For the text-containing cell, return its midpoint in [x, y] coordinate format. 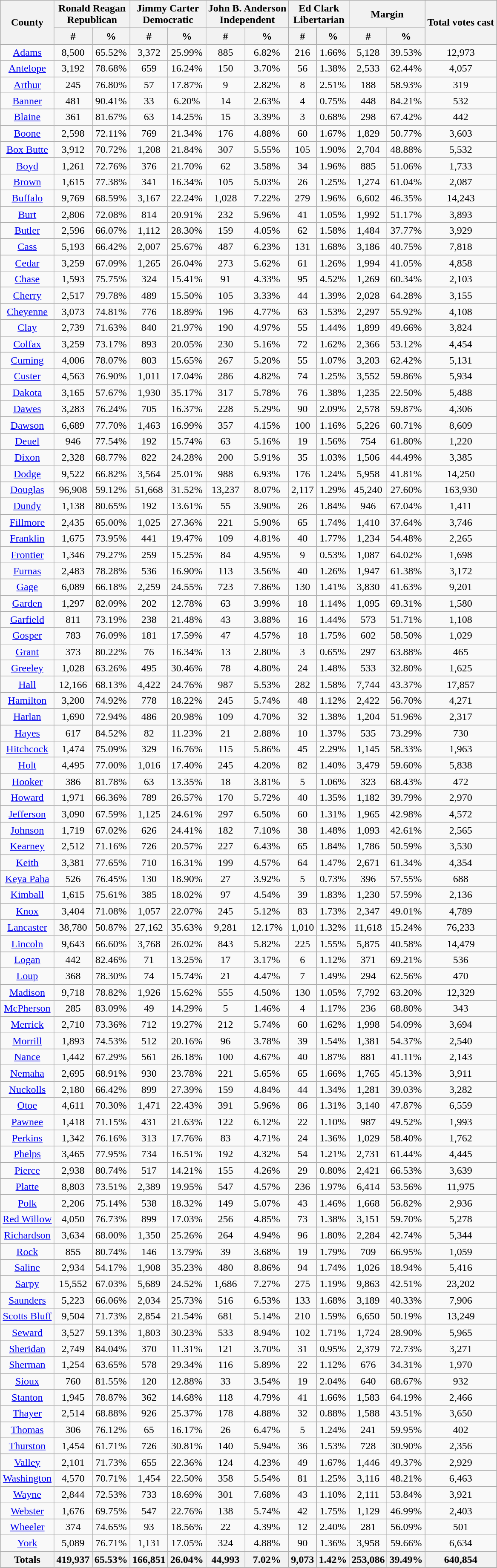
374 [73, 1527]
66.53% [406, 1170]
70.72% [111, 149]
1,274 [368, 182]
3,824 [461, 328]
140 [225, 1446]
Cass [27, 247]
1,506 [368, 457]
3.58% [267, 166]
Dawson [27, 425]
1,411 [461, 506]
59.13% [111, 1333]
3,165 [73, 393]
626 [149, 830]
Margin [387, 14]
5.91% [267, 457]
1.71% [333, 1333]
196 [225, 312]
1,129 [368, 1511]
70.30% [111, 1106]
4.15% [267, 425]
1,690 [73, 717]
3,192 [73, 69]
2,578 [368, 409]
472 [461, 782]
370 [149, 1349]
216 [302, 52]
555 [225, 992]
93 [149, 1527]
Perkins [27, 1138]
13.25% [187, 960]
7.22% [267, 198]
24.55% [187, 587]
1.37% [333, 733]
75.61% [111, 895]
19.27% [187, 1025]
48.21% [406, 1478]
Fillmore [27, 522]
2.40% [333, 1527]
Gosper [27, 636]
4,572 [461, 814]
5.90% [267, 522]
1.47% [333, 863]
54 [302, 1154]
Antelope [27, 69]
21.54% [187, 1316]
357 [225, 425]
7.02% [267, 1559]
67.02% [111, 830]
6,689 [73, 425]
2,265 [461, 539]
21.48% [187, 619]
39.79% [406, 798]
2,117 [302, 490]
76.24% [111, 409]
6.82% [267, 52]
2.04% [333, 1381]
1,093 [368, 830]
19.47% [187, 539]
Red Willow [27, 1219]
3,530 [461, 846]
Madison [27, 992]
3,958 [368, 1543]
1.54% [333, 1041]
760 [73, 1381]
Cherry [27, 295]
84.52% [111, 733]
15.24% [406, 927]
Banner [27, 101]
487 [225, 247]
2,379 [368, 1349]
62.42% [406, 360]
2,180 [73, 1089]
2,435 [73, 522]
4.54% [267, 895]
Sarpy [27, 1284]
81.67% [111, 117]
83.09% [111, 1009]
881 [368, 1057]
2,034 [149, 1300]
77.95% [111, 1154]
4,108 [461, 312]
688 [461, 879]
69.31% [406, 603]
Dodge [27, 474]
3,200 [73, 700]
5.94% [267, 1446]
5.07% [267, 1203]
1,963 [461, 749]
1,994 [368, 263]
96,908 [73, 490]
1,346 [73, 555]
14.25% [187, 117]
22.43% [187, 1106]
68.80% [406, 1009]
1,230 [368, 895]
64.28% [406, 295]
3,073 [73, 312]
13.35% [187, 782]
118 [225, 1397]
61.04% [406, 182]
2.29% [333, 749]
6,559 [461, 1106]
73.17% [111, 344]
46.35% [406, 198]
783 [73, 636]
15.65% [187, 360]
54.48% [406, 539]
59.95% [406, 1430]
1,719 [73, 830]
Platte [27, 1187]
County [27, 22]
2,421 [368, 1170]
2,259 [149, 587]
76.80% [111, 85]
43.37% [406, 684]
0.75% [333, 101]
3.81% [267, 782]
Ronald ReaganRepublican [92, 14]
5,838 [461, 765]
John B. AndersonIndependent [247, 14]
1,381 [368, 1041]
4,057 [461, 69]
1,724 [368, 1333]
41.63% [406, 587]
66.82% [111, 474]
2,483 [73, 571]
2,934 [73, 1268]
2,844 [73, 1494]
90.41% [111, 101]
78 [225, 668]
57.55% [406, 879]
7,744 [368, 684]
36 [302, 1446]
47.87% [406, 1106]
5,128 [368, 52]
72.08% [111, 214]
285 [73, 1009]
Ed ClarkLibertarian [319, 14]
2,512 [73, 846]
48 [302, 700]
343 [461, 1009]
27 [225, 879]
67.04% [406, 506]
313 [149, 1138]
20.57% [187, 846]
30.81% [187, 1446]
81.78% [111, 782]
Thomas [27, 1430]
66.06% [111, 1300]
71 [149, 960]
1,971 [73, 798]
1,145 [368, 749]
78.28% [111, 571]
1,010 [302, 927]
48.88% [406, 149]
306 [73, 1430]
5.54% [267, 1478]
49.66% [406, 328]
3,650 [461, 1413]
3,552 [368, 376]
51.06% [406, 166]
15.25% [187, 555]
3,167 [149, 198]
14 [225, 101]
Adams [27, 52]
Dixon [27, 457]
Deuel [27, 441]
3,830 [368, 587]
12,973 [461, 52]
1,138 [73, 506]
1,182 [368, 798]
465 [461, 652]
391 [225, 1106]
11,618 [368, 927]
1.19% [333, 1284]
723 [225, 587]
1,965 [368, 814]
75.09% [111, 749]
Boone [27, 133]
1,125 [149, 814]
29.34% [187, 1365]
4,050 [73, 1219]
74.92% [111, 700]
238 [149, 619]
3,639 [461, 1170]
7,818 [461, 247]
25.37% [187, 1413]
14.29% [187, 1009]
68.13% [111, 684]
526 [73, 879]
97 [225, 895]
62.56% [406, 976]
1.90% [333, 149]
1.97% [333, 1187]
63.65% [111, 1365]
1,131 [149, 1543]
3,527 [73, 1333]
63.26% [111, 668]
25.67% [187, 247]
3,090 [73, 814]
Morrill [27, 1041]
1.14% [333, 603]
66.36% [111, 798]
4,422 [149, 684]
Totals [27, 1559]
2,936 [461, 1203]
1,059 [461, 1251]
67.09% [111, 263]
Kearney [27, 846]
3,912 [73, 149]
1,945 [73, 1397]
8.86% [267, 1268]
163,930 [461, 490]
66.95% [406, 1251]
3.56% [267, 571]
67.42% [406, 117]
3.68% [267, 1251]
15,552 [73, 1284]
72.53% [111, 1494]
17.05% [187, 1543]
65.53% [111, 1559]
80.22% [111, 652]
317 [225, 393]
Grant [27, 652]
Burt [27, 214]
26.02% [187, 943]
21.84% [187, 149]
Harlan [27, 717]
1,588 [368, 1413]
2,970 [461, 798]
13.79% [187, 1251]
Sherman [27, 1365]
67.03% [111, 1284]
3.99% [267, 603]
17 [225, 960]
Thayer [27, 1413]
75.75% [111, 279]
68.00% [111, 1235]
659 [149, 69]
Nemaha [27, 1073]
1,947 [368, 571]
12,329 [461, 992]
166,851 [149, 1559]
Butler [27, 231]
1.07% [333, 360]
70.71% [111, 1478]
1,108 [461, 619]
538 [149, 1203]
91 [225, 279]
3,203 [368, 360]
2.63% [267, 101]
676 [368, 1365]
78.30% [111, 976]
5.82% [267, 943]
14,479 [461, 943]
2.80% [267, 652]
12.78% [187, 603]
386 [73, 782]
61.34% [406, 863]
2,929 [461, 1462]
49.52% [406, 1122]
21.63% [187, 1122]
3,271 [461, 1349]
1.03% [333, 457]
4.81% [267, 539]
59.12% [111, 490]
66.07% [111, 231]
1,765 [368, 1073]
Cedar [27, 263]
1.55% [333, 943]
3.78% [267, 1041]
38,780 [73, 927]
230 [225, 344]
18.22% [187, 700]
80.65% [111, 506]
16.51% [187, 1154]
Clay [27, 328]
5,416 [461, 1268]
Valley [27, 1462]
4.23% [267, 1462]
182 [225, 830]
2,403 [461, 1511]
42 [302, 1511]
15 [225, 117]
Hitchcock [27, 749]
1.29% [333, 490]
4,570 [73, 1478]
18.90% [187, 879]
225 [302, 943]
26.57% [187, 798]
Boyd [27, 166]
58.93% [406, 85]
Saunders [27, 1300]
Lancaster [27, 927]
9,863 [368, 1284]
3,929 [461, 231]
5,689 [149, 1284]
Jimmy CarterDemocratic [168, 14]
2,101 [73, 1462]
1.79% [333, 1251]
2,328 [73, 457]
30.23% [187, 1333]
7,792 [368, 992]
94 [302, 1268]
42.51% [406, 1284]
4,006 [73, 360]
431 [149, 1122]
21.70% [187, 166]
0.68% [333, 117]
64 [302, 863]
25.73% [187, 1300]
3,564 [149, 474]
362 [149, 1397]
18.69% [187, 1494]
5.20% [267, 360]
1.59% [333, 1316]
Furnas [27, 571]
24.61% [187, 814]
448 [368, 101]
1,410 [368, 522]
3,283 [73, 409]
16.99% [187, 425]
16.90% [187, 571]
1,235 [368, 393]
42.74% [406, 1235]
730 [461, 733]
210 [302, 1316]
24.28% [187, 457]
20.16% [187, 1041]
77.70% [111, 425]
705 [149, 409]
Scotts Bluff [27, 1316]
5,344 [461, 1235]
Franklin [27, 539]
59.86% [406, 376]
181 [149, 636]
2,366 [368, 344]
0.65% [333, 652]
926 [149, 1413]
2,731 [368, 1154]
Johnson [27, 830]
4.52% [333, 279]
200 [225, 457]
9,769 [73, 198]
69.75% [111, 1511]
2,317 [461, 717]
3,385 [461, 457]
64.02% [406, 555]
34.31% [406, 1365]
3,381 [73, 863]
489 [149, 295]
12,166 [73, 684]
5.29% [267, 409]
1,269 [368, 279]
5.14% [267, 1316]
58.50% [406, 636]
3,893 [461, 214]
6.53% [267, 1300]
1,234 [368, 539]
84.04% [111, 1349]
Stanton [27, 1397]
1.35% [333, 798]
Keith [27, 863]
Cuming [27, 360]
259 [149, 555]
2.09% [333, 409]
3.33% [267, 295]
76.73% [111, 1219]
3,465 [73, 1154]
73.19% [111, 619]
2,854 [149, 1316]
1,463 [149, 425]
286 [225, 376]
385 [149, 895]
4.94% [267, 1235]
Hamilton [27, 700]
16.37% [187, 409]
2,704 [368, 149]
1,930 [149, 393]
131 [302, 247]
44,993 [225, 1559]
Lincoln [27, 943]
2,103 [461, 279]
6,463 [461, 1478]
Wheeler [27, 1527]
930 [149, 1073]
28.30% [187, 231]
17,857 [461, 684]
35 [302, 457]
2,284 [368, 1235]
1,993 [461, 1122]
2,143 [461, 1057]
Colfax [27, 344]
2,517 [73, 295]
58.40% [406, 1138]
2,671 [368, 863]
4.50% [267, 992]
3,172 [461, 571]
53.84% [406, 1494]
2,565 [461, 830]
6,634 [461, 1543]
3.90% [267, 506]
17.03% [187, 1219]
9,718 [73, 992]
25.01% [187, 474]
2,806 [73, 214]
3,140 [368, 1106]
4.47% [267, 976]
43.51% [406, 1413]
1,350 [149, 1235]
893 [149, 344]
1,998 [368, 1025]
Merrick [27, 1025]
16.17% [187, 1430]
4,789 [461, 911]
77.38% [111, 182]
50.87% [111, 927]
1,583 [368, 1397]
58.33% [406, 749]
1,418 [73, 1122]
11.31% [187, 1349]
75.14% [111, 1203]
69.21% [406, 960]
149 [225, 1203]
256 [225, 1219]
44.49% [406, 457]
61.38% [406, 571]
2,596 [73, 231]
Seward [27, 1333]
4.95% [267, 555]
Howard [27, 798]
27.36% [187, 522]
3.17% [267, 960]
5.86% [267, 749]
24.76% [187, 684]
27,162 [149, 927]
9,522 [73, 474]
45,240 [368, 490]
402 [461, 1430]
6 [302, 960]
30.46% [187, 668]
51.71% [406, 619]
5.55% [267, 149]
22.76% [187, 1511]
30.90% [406, 1446]
5.12% [267, 911]
1,474 [73, 749]
4.33% [267, 279]
5,131 [461, 360]
15.62% [187, 992]
34 [302, 166]
7,906 [461, 1300]
188 [368, 85]
1,446 [368, 1462]
79.78% [111, 295]
15.50% [187, 295]
5,532 [461, 149]
1,668 [368, 1203]
843 [225, 943]
York [27, 1543]
24.52% [187, 1284]
241 [368, 1430]
45.13% [406, 1073]
273 [225, 263]
51.96% [406, 717]
1.39% [333, 295]
24.41% [187, 830]
319 [461, 85]
1,095 [368, 603]
28.90% [406, 1333]
5,488 [461, 393]
23,202 [461, 1284]
77.65% [111, 863]
3,921 [461, 1494]
655 [149, 1462]
71.63% [111, 328]
Chase [27, 279]
21.34% [187, 133]
56.82% [406, 1203]
1,471 [149, 1106]
329 [149, 749]
18.89% [187, 312]
17.59% [187, 636]
2,111 [368, 1494]
1,112 [149, 231]
4,454 [461, 344]
64.19% [406, 1397]
4.70% [267, 717]
120 [149, 1381]
1,829 [368, 133]
8,803 [73, 1187]
19.95% [187, 1187]
617 [73, 733]
1,025 [149, 522]
1.73% [333, 911]
4.97% [267, 328]
116 [225, 1365]
5.89% [267, 1365]
232 [225, 214]
12 [302, 1527]
7.86% [267, 587]
212 [225, 1025]
102 [302, 1333]
Nuckolls [27, 1089]
67.59% [111, 814]
3,282 [461, 1089]
Washington [27, 1478]
150 [225, 69]
115 [225, 749]
39.03% [406, 1089]
Keya Paha [27, 879]
1,442 [73, 1057]
6.47% [267, 1430]
6,089 [73, 587]
66.60% [111, 943]
Douglas [27, 490]
Brown [27, 182]
2,356 [461, 1446]
73 [302, 1219]
Logan [27, 960]
121 [225, 1349]
3,479 [368, 765]
4,611 [73, 1106]
3,116 [368, 1478]
3,694 [461, 1025]
11,975 [461, 1187]
3,603 [461, 133]
57.59% [406, 895]
61 [302, 263]
81 [302, 1478]
72.76% [111, 166]
2.51% [333, 85]
84.21% [406, 101]
26.18% [187, 1057]
59.87% [406, 409]
37.77% [406, 231]
5,875 [368, 943]
Jefferson [27, 814]
11.23% [187, 733]
3,404 [73, 911]
6,602 [368, 198]
5.53% [267, 684]
5.62% [267, 263]
0.88% [333, 1413]
15.41% [187, 279]
61.71% [111, 1446]
264 [225, 1235]
23.78% [187, 1073]
681 [225, 1316]
138 [225, 1511]
0.73% [333, 879]
1,484 [368, 231]
54.37% [406, 1041]
20.05% [187, 344]
45 [302, 749]
275 [302, 1284]
20.98% [187, 717]
341 [149, 182]
361 [73, 117]
Pierce [27, 1170]
2,938 [73, 1170]
3.39% [267, 117]
12.88% [187, 1381]
323 [368, 782]
5.03% [267, 182]
18.56% [187, 1527]
2,739 [73, 328]
4.67% [267, 1057]
4,306 [461, 409]
54.17% [111, 1268]
46.99% [406, 1511]
298 [368, 117]
2,347 [368, 911]
1,011 [149, 376]
35.17% [187, 393]
81.55% [111, 1381]
202 [149, 603]
199 [225, 863]
72.11% [111, 133]
2,540 [461, 1041]
1,254 [73, 1365]
Polk [27, 1203]
41.05% [406, 263]
480 [225, 1268]
78.68% [111, 69]
2.82% [267, 85]
1,733 [461, 166]
4.82% [267, 376]
734 [149, 1154]
1,762 [461, 1138]
6.20% [187, 101]
21.97% [187, 328]
1.56% [333, 441]
1,992 [368, 214]
Box Butte [27, 149]
709 [368, 1251]
2,466 [461, 1397]
42.98% [406, 814]
22.36% [187, 1462]
1.77% [333, 539]
602 [368, 636]
13,249 [461, 1316]
Phelps [27, 1154]
38 [302, 830]
13 [225, 652]
1,908 [149, 1268]
733 [149, 1494]
79.27% [111, 555]
60.71% [406, 425]
486 [149, 717]
5.72% [267, 798]
Otoe [27, 1106]
561 [149, 1057]
5,193 [73, 247]
6.43% [267, 846]
Total votes cast [461, 22]
Dawes [27, 409]
855 [73, 1251]
5,223 [73, 1300]
Greeley [27, 668]
1,087 [368, 555]
74.53% [111, 1041]
16 [302, 619]
60.34% [406, 279]
31 [302, 1349]
51,668 [149, 490]
7.10% [267, 830]
10 [302, 733]
59.60% [406, 765]
3,768 [149, 943]
0.53% [333, 555]
56.09% [406, 1527]
368 [73, 976]
14,250 [461, 474]
Buffalo [27, 198]
1.17% [333, 1009]
14,243 [461, 198]
Sioux [27, 1381]
77.54% [111, 441]
4,563 [73, 376]
49.01% [406, 911]
728 [368, 1446]
50.19% [406, 1316]
39.49% [406, 1559]
67.29% [111, 1057]
5,089 [73, 1543]
4,858 [461, 263]
4.79% [267, 1397]
8 [302, 85]
516 [225, 1300]
8.07% [267, 490]
712 [149, 1025]
1,593 [73, 279]
Thurston [27, 1446]
4,445 [461, 1154]
8,500 [73, 52]
17.87% [187, 85]
3,746 [461, 522]
39.53% [406, 52]
1,698 [461, 555]
301 [225, 1494]
17.76% [187, 1138]
Holt [27, 765]
3,151 [368, 1219]
62.44% [406, 69]
396 [368, 879]
2,389 [149, 1187]
1,926 [149, 992]
178 [225, 1413]
789 [149, 798]
811 [73, 619]
2,007 [149, 247]
776 [149, 312]
53.12% [406, 344]
22.24% [187, 198]
578 [149, 1365]
65.00% [111, 522]
18.32% [187, 1203]
2,422 [368, 700]
57 [149, 85]
124 [225, 1462]
535 [368, 733]
1,026 [368, 1268]
Wayne [27, 1494]
1,281 [368, 1089]
3.54% [267, 1381]
7.68% [267, 1494]
68.67% [406, 1381]
61.80% [406, 441]
495 [149, 668]
1,786 [368, 846]
76.90% [111, 376]
2,206 [73, 1203]
532 [461, 101]
640,854 [461, 1559]
5.78% [267, 393]
Blaine [27, 117]
1,676 [73, 1511]
3,634 [73, 1235]
4.84% [267, 1089]
481 [73, 101]
41.81% [406, 474]
82.09% [111, 603]
72 [302, 344]
227 [225, 846]
710 [149, 863]
769 [149, 133]
4,271 [461, 700]
Sheridan [27, 1349]
76.09% [111, 636]
1,204 [368, 717]
1,342 [73, 1138]
6.93% [267, 474]
4.32% [267, 1154]
16.24% [187, 69]
68.77% [111, 457]
35.23% [187, 1268]
35.63% [187, 927]
Hall [27, 684]
2,028 [368, 295]
4.05% [267, 231]
4.85% [267, 1219]
Kimball [27, 895]
6.23% [267, 247]
42.61% [406, 830]
9,643 [73, 943]
14.68% [187, 1397]
29 [302, 1170]
Webster [27, 1511]
155 [225, 1170]
37.64% [406, 522]
8,609 [461, 425]
76.12% [111, 1430]
Hooker [27, 782]
Arthur [27, 85]
20.91% [187, 214]
49.37% [406, 1462]
1,261 [73, 166]
22.07% [187, 911]
1,265 [149, 263]
95 [302, 279]
73.51% [111, 1187]
5,278 [461, 1219]
840 [149, 328]
9,201 [461, 587]
18.02% [187, 895]
Dakota [27, 393]
Pawnee [27, 1122]
9,281 [225, 927]
814 [149, 214]
3,189 [368, 1300]
18.94% [406, 1268]
31.52% [187, 490]
2,297 [368, 312]
2,598 [73, 133]
279 [302, 198]
76.16% [111, 1138]
40.33% [406, 1300]
640 [368, 1381]
4,495 [73, 765]
Knox [27, 911]
Cheyenne [27, 312]
1,803 [149, 1333]
78.82% [111, 992]
Loup [27, 976]
371 [368, 960]
71.08% [111, 911]
6.12% [267, 1122]
0.80% [333, 1170]
17.40% [187, 765]
0.95% [333, 1349]
1,893 [73, 1041]
55.92% [406, 312]
76,233 [461, 927]
4.80% [267, 668]
54.09% [406, 1025]
8.94% [267, 1333]
74.65% [111, 1527]
Richardson [27, 1235]
Garden [27, 603]
76.71% [111, 1543]
9,073 [302, 1559]
40.75% [406, 247]
4.71% [267, 1138]
13.61% [187, 506]
86 [302, 1106]
40.58% [406, 943]
3,372 [149, 52]
51.17% [406, 214]
71.16% [111, 846]
Dundy [27, 506]
7.27% [267, 1284]
419,937 [73, 1559]
Saline [27, 1268]
5.65% [267, 1073]
4.77% [267, 312]
56.70% [406, 700]
281 [368, 1527]
3.88% [267, 619]
32.80% [406, 668]
3,911 [461, 1073]
72.73% [406, 1349]
170 [225, 798]
78.07% [111, 360]
4.26% [267, 1170]
Nance [27, 1057]
1.80% [333, 1235]
1.83% [333, 895]
282 [302, 684]
63.88% [406, 652]
1.49% [333, 976]
294 [368, 976]
1.87% [333, 1057]
2.88% [267, 733]
2,136 [461, 895]
74.81% [111, 312]
84 [225, 555]
517 [149, 1170]
3,186 [368, 247]
6.50% [267, 814]
1,016 [149, 765]
73.36% [111, 1025]
754 [368, 441]
McPherson [27, 1009]
68.88% [111, 1413]
78.87% [111, 1397]
1.21% [333, 1154]
803 [149, 360]
7 [302, 976]
Custer [27, 376]
56 [302, 69]
14.21% [187, 1170]
113 [225, 571]
9,504 [73, 1316]
6,414 [368, 1187]
2,514 [73, 1413]
57.67% [111, 393]
27.60% [406, 490]
2,087 [461, 182]
53.56% [406, 1187]
1,297 [73, 603]
73.95% [111, 539]
267 [225, 360]
25.99% [187, 52]
41.11% [406, 1057]
16.76% [187, 749]
373 [73, 652]
59.66% [406, 1543]
1.34% [333, 1089]
66.18% [111, 587]
Hayes [27, 733]
68.59% [111, 198]
63.20% [406, 992]
2,749 [73, 1349]
133 [302, 1300]
5,965 [461, 1333]
228 [225, 409]
1,675 [73, 539]
3,155 [461, 295]
3.92% [267, 879]
2,695 [73, 1073]
932 [461, 1381]
1.16% [333, 425]
501 [461, 1527]
65.52% [111, 52]
76.45% [111, 879]
47 [225, 636]
441 [149, 539]
1,580 [461, 603]
778 [149, 700]
253,086 [368, 1559]
17.04% [187, 376]
512 [149, 1041]
307 [225, 149]
1,625 [461, 668]
2,533 [368, 69]
12.17% [267, 927]
77.00% [111, 765]
1,686 [225, 1284]
72.94% [111, 717]
1,970 [461, 1365]
59.70% [406, 1219]
376 [149, 166]
1,899 [368, 328]
73.29% [406, 733]
50.59% [406, 846]
1.41% [333, 587]
1.06% [333, 782]
190 [225, 328]
68.91% [111, 1073]
Garfield [27, 619]
4.39% [267, 1527]
358 [225, 1478]
122 [225, 1122]
146 [149, 1251]
4.20% [267, 765]
61.44% [406, 1154]
1.40% [333, 765]
Gage [27, 587]
1,208 [149, 149]
4,354 [461, 863]
25.26% [187, 1235]
5,958 [368, 474]
16.31% [187, 863]
5,934 [461, 376]
6,650 [368, 1316]
Rock [27, 1251]
573 [368, 619]
1,220 [461, 441]
1.32% [333, 927]
822 [149, 457]
5,226 [368, 425]
2,710 [73, 1025]
988 [225, 474]
50.77% [406, 133]
13,237 [225, 490]
Frontier [27, 555]
82.46% [111, 960]
71.15% [111, 1122]
68.43% [406, 782]
1,057 [149, 911]
470 [461, 976]
1.42% [333, 1559]
27.39% [187, 1089]
